Provide the (x, y) coordinate of the cell's center where the given text is located.  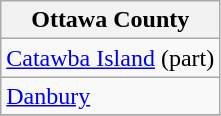
Danbury (110, 96)
Ottawa County (110, 20)
Catawba Island (part) (110, 58)
